For the text-containing cell, return its midpoint in [X, Y] coordinate format. 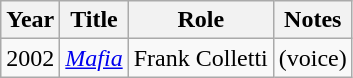
Role [200, 20]
Notes [312, 20]
2002 [30, 58]
Frank Colletti [200, 58]
Title [94, 20]
(voice) [312, 58]
Mafia [94, 58]
Year [30, 20]
